Search for the cell housing the specified text and yield its (X, Y) center coordinate. 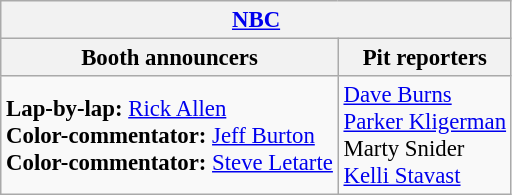
NBC (256, 20)
Booth announcers (170, 58)
Lap-by-lap: Rick AllenColor-commentator: Jeff BurtonColor-commentator: Steve Letarte (170, 136)
Dave BurnsParker KligermanMarty SniderKelli Stavast (424, 136)
Pit reporters (424, 58)
